Locate the cell with the specified text and output its [X, Y] center coordinate. 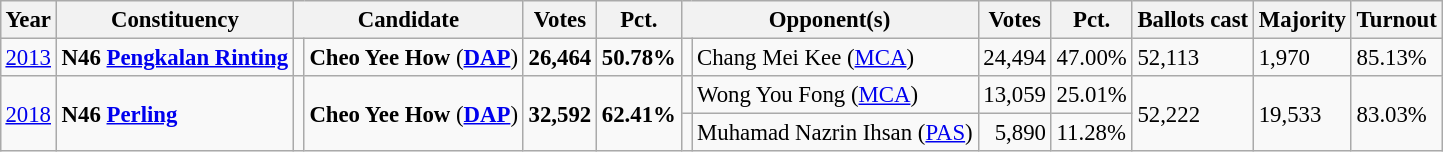
Opponent(s) [830, 20]
85.13% [1396, 57]
Chang Mei Kee (MCA) [835, 57]
Turnout [1396, 20]
83.03% [1396, 114]
32,592 [560, 114]
Muhamad Nazrin Ihsan (PAS) [835, 133]
Ballots cast [1192, 20]
2013 [28, 57]
26,464 [560, 57]
N46 Pengkalan Rinting [174, 57]
N46 Perling [174, 114]
1,970 [1302, 57]
19,533 [1302, 114]
50.78% [640, 57]
52,222 [1192, 114]
Constituency [174, 20]
24,494 [1014, 57]
2018 [28, 114]
11.28% [1092, 133]
Year [28, 20]
5,890 [1014, 133]
52,113 [1192, 57]
47.00% [1092, 57]
25.01% [1092, 95]
Wong You Fong (MCA) [835, 95]
62.41% [640, 114]
Majority [1302, 20]
Candidate [408, 20]
13,059 [1014, 95]
